Pinpoint the cell where the given text exists, returning its (x, y) midpoint coordinate. 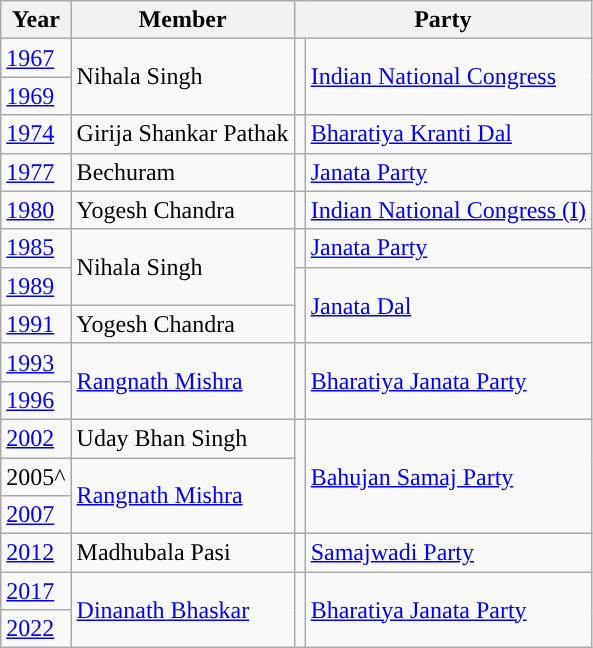
Party (442, 20)
2005^ (36, 477)
Uday Bhan Singh (182, 438)
1993 (36, 362)
2017 (36, 591)
1985 (36, 248)
Bechuram (182, 172)
Girija Shankar Pathak (182, 134)
1991 (36, 324)
1977 (36, 172)
1967 (36, 58)
2022 (36, 629)
1996 (36, 400)
1980 (36, 210)
Indian National Congress (448, 77)
2007 (36, 515)
Janata Dal (448, 305)
1974 (36, 134)
Bahujan Samaj Party (448, 476)
Year (36, 20)
Dinanath Bhaskar (182, 610)
Samajwadi Party (448, 553)
1989 (36, 286)
2012 (36, 553)
Bharatiya Kranti Dal (448, 134)
1969 (36, 96)
Indian National Congress (I) (448, 210)
Member (182, 20)
Madhubala Pasi (182, 553)
2002 (36, 438)
